Return (X, Y) of the center of cell containing provided text 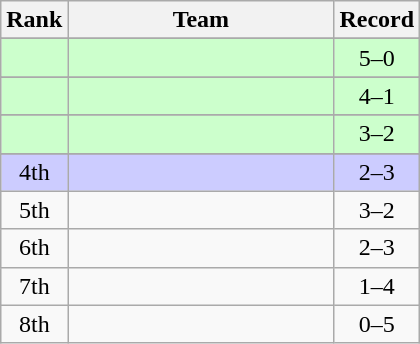
6th (34, 248)
7th (34, 286)
8th (34, 324)
1–4 (377, 286)
5–0 (377, 58)
Rank (34, 20)
5th (34, 210)
0–5 (377, 324)
4–1 (377, 96)
Team (201, 20)
4th (34, 172)
Record (377, 20)
